Find where the given text appears and provide that cell's center as (X, Y) coordinate. 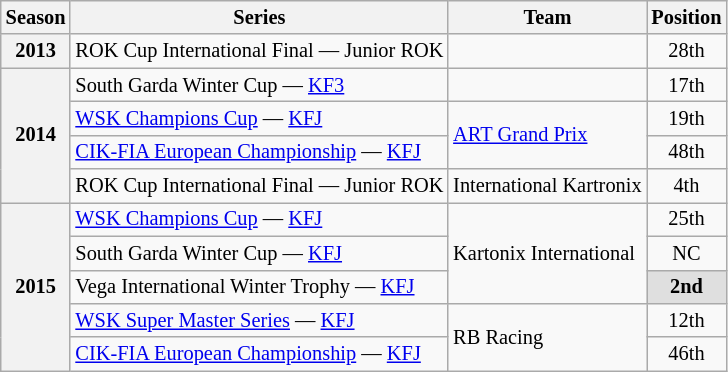
RB Racing (547, 336)
International Kartronix (547, 186)
12th (686, 320)
48th (686, 152)
Team (547, 17)
South Garda Winter Cup — KFJ (259, 253)
WSK Super Master Series — KFJ (259, 320)
4th (686, 186)
NC (686, 253)
46th (686, 354)
South Garda Winter Cup — KF3 (259, 85)
2014 (36, 136)
Season (36, 17)
Vega International Winter Trophy — KFJ (259, 287)
19th (686, 118)
28th (686, 51)
2nd (686, 287)
ART Grand Prix (547, 134)
2013 (36, 51)
Kartonix International (547, 252)
Position (686, 17)
Series (259, 17)
17th (686, 85)
25th (686, 219)
2015 (36, 286)
